Output the (X, Y) coordinate of the center of the cell containing the given text.  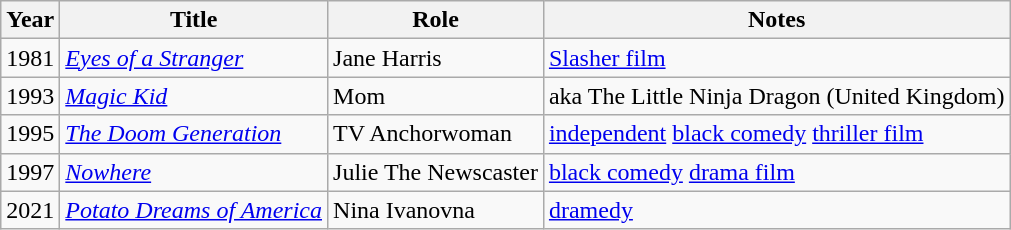
Julie The Newscaster (436, 172)
Role (436, 20)
independent black comedy thriller film (776, 134)
Slasher film (776, 58)
Year (30, 20)
1993 (30, 96)
Notes (776, 20)
Title (194, 20)
Magic Kid (194, 96)
1981 (30, 58)
1995 (30, 134)
Jane Harris (436, 58)
Nowhere (194, 172)
Eyes of a Stranger (194, 58)
Potato Dreams of America (194, 210)
dramedy (776, 210)
Nina Ivanovna (436, 210)
The Doom Generation (194, 134)
1997 (30, 172)
aka The Little Ninja Dragon (United Kingdom) (776, 96)
Mom (436, 96)
TV Anchorwoman (436, 134)
black comedy drama film (776, 172)
2021 (30, 210)
